Search for the cell housing the specified text and yield its (X, Y) center coordinate. 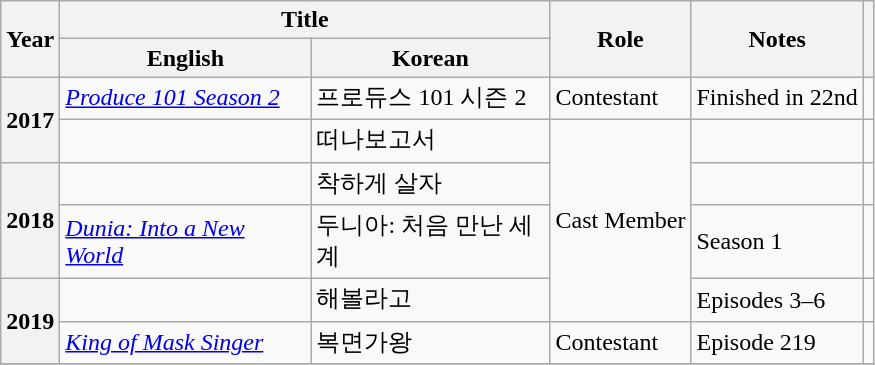
Year (30, 39)
Korean (430, 58)
2018 (30, 220)
프로듀스 101 시즌 2 (430, 98)
2019 (30, 322)
Episodes 3–6 (777, 300)
Dunia: Into a New World (186, 242)
2017 (30, 120)
두니아: 처음 만난 세계 (430, 242)
Cast Member (620, 220)
Notes (777, 39)
Title (305, 20)
Produce 101 Season 2 (186, 98)
착하게 살자 (430, 184)
해볼라고 (430, 300)
Role (620, 39)
떠나보고서 (430, 140)
King of Mask Singer (186, 342)
Season 1 (777, 242)
복면가왕 (430, 342)
Finished in 22nd (777, 98)
English (186, 58)
Episode 219 (777, 342)
